Output the [x, y] coordinate of the center of the cell containing the given text.  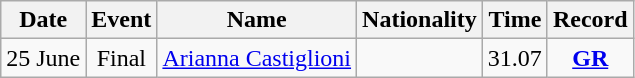
Arianna Castiglioni [257, 58]
Time [514, 20]
Final [122, 58]
Record [590, 20]
Nationality [420, 20]
GR [590, 58]
Name [257, 20]
Date [44, 20]
Event [122, 20]
31.07 [514, 58]
25 June [44, 58]
